Scan for the cell matching the given text and deliver its (X, Y) coordinate at center. 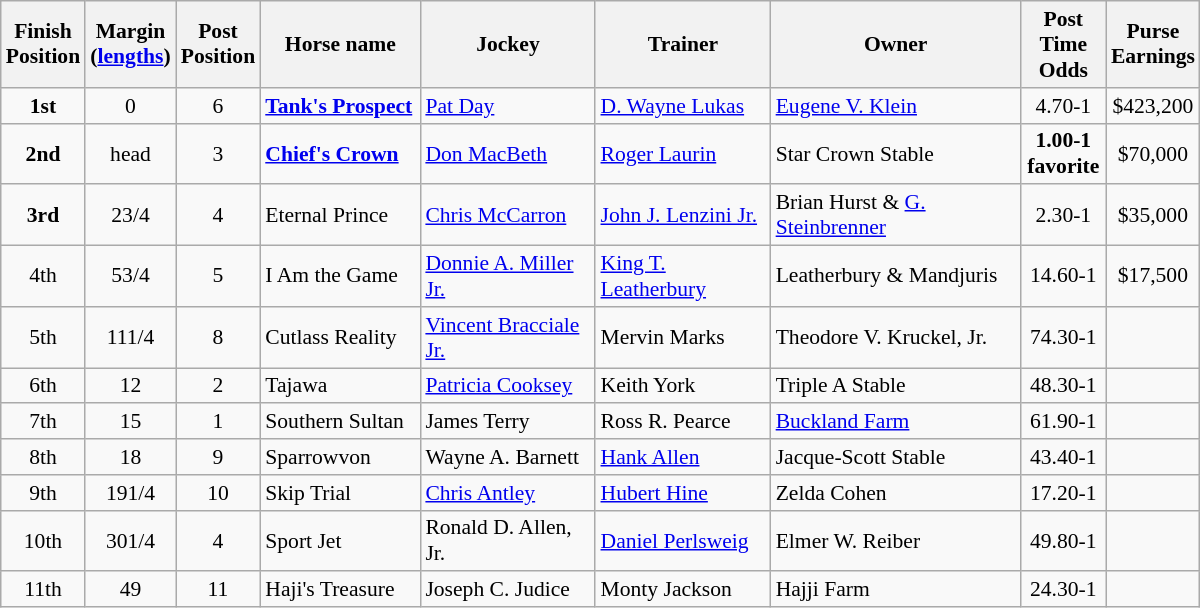
Margin (lengths) (130, 44)
10th (43, 540)
Theodore V. Kruckel, Jr. (896, 338)
Buckland Farm (896, 422)
1.00-1 favorite (1064, 154)
Chief's Crown (340, 154)
11 (218, 590)
2.30-1 (1064, 216)
Keith York (682, 386)
23/4 (130, 216)
4th (43, 276)
Wayne A. Barnett (508, 457)
Vincent Bracciale Jr. (508, 338)
Eugene V. Klein (896, 106)
Hajji Farm (896, 590)
61.90-1 (1064, 422)
24.30-1 (1064, 590)
Post Position (218, 44)
6 (218, 106)
53/4 (130, 276)
14.60-1 (1064, 276)
head (130, 154)
Southern Sultan (340, 422)
$35,000 (1153, 216)
48.30-1 (1064, 386)
Cutlass Reality (340, 338)
Monty Jackson (682, 590)
Joseph C. Judice (508, 590)
$70,000 (1153, 154)
4.70-1 (1064, 106)
3rd (43, 216)
James Terry (508, 422)
Brian Hurst & G. Steinbrenner (896, 216)
9th (43, 493)
8th (43, 457)
2 (218, 386)
17.20-1 (1064, 493)
Mervin Marks (682, 338)
43.40-1 (1064, 457)
Eternal Prince (340, 216)
Purse Earnings (1153, 44)
Jacque-Scott Stable (896, 457)
12 (130, 386)
$17,500 (1153, 276)
I Am the Game (340, 276)
Triple A Stable (896, 386)
1st (43, 106)
15 (130, 422)
5th (43, 338)
Chris Antley (508, 493)
191/4 (130, 493)
Skip Trial (340, 493)
Trainer (682, 44)
Daniel Perlsweig (682, 540)
Owner (896, 44)
3 (218, 154)
Tank's Prospect (340, 106)
King T. Leatherbury (682, 276)
Haji's Treasure (340, 590)
Tajawa (340, 386)
Ronald D. Allen, Jr. (508, 540)
18 (130, 457)
Horse name (340, 44)
$423,200 (1153, 106)
Hubert Hine (682, 493)
Hank Allen (682, 457)
Pat Day (508, 106)
Zelda Cohen (896, 493)
Donnie A. Miller Jr. (508, 276)
49.80-1 (1064, 540)
Roger Laurin (682, 154)
9 (218, 457)
7th (43, 422)
0 (130, 106)
D. Wayne Lukas (682, 106)
Post Time Odds (1064, 44)
Finish Position (43, 44)
John J. Lenzini Jr. (682, 216)
Ross R. Pearce (682, 422)
Jockey (508, 44)
8 (218, 338)
6th (43, 386)
Don MacBeth (508, 154)
11th (43, 590)
Leatherbury & Mandjuris (896, 276)
111/4 (130, 338)
2nd (43, 154)
1 (218, 422)
301/4 (130, 540)
Sparrowvon (340, 457)
Star Crown Stable (896, 154)
10 (218, 493)
74.30-1 (1064, 338)
Sport Jet (340, 540)
5 (218, 276)
Patricia Cooksey (508, 386)
Chris McCarron (508, 216)
49 (130, 590)
Elmer W. Reiber (896, 540)
